Scan for the cell matching the given text and deliver its [X, Y] coordinate at center. 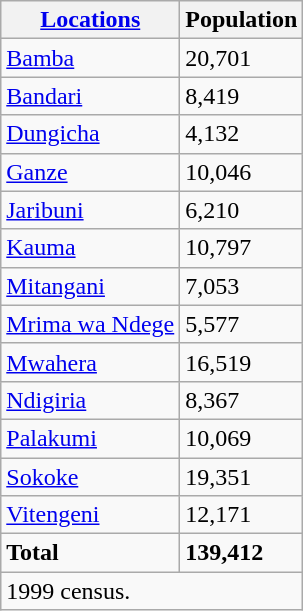
Dungicha [90, 134]
Kauma [90, 248]
10,069 [242, 438]
Sokoke [90, 477]
7,053 [242, 286]
10,797 [242, 248]
16,519 [242, 362]
1999 census. [152, 591]
4,132 [242, 134]
Ganze [90, 172]
Mwahera [90, 362]
Locations [90, 20]
5,577 [242, 324]
6,210 [242, 210]
19,351 [242, 477]
Ndigiria [90, 400]
8,367 [242, 400]
Total [90, 553]
12,171 [242, 515]
Vitengeni [90, 515]
20,701 [242, 58]
Palakumi [90, 438]
139,412 [242, 553]
Mitangani [90, 286]
Bamba [90, 58]
Mrima wa Ndege [90, 324]
10,046 [242, 172]
Jaribuni [90, 210]
Bandari [90, 96]
8,419 [242, 96]
Population [242, 20]
